Determine the (X, Y) coordinate at the center of the cell enclosing the given text.  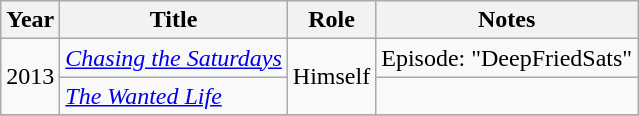
Role (331, 20)
Notes (507, 20)
The Wanted Life (174, 96)
Episode: "DeepFriedSats" (507, 58)
Year (30, 20)
2013 (30, 77)
Himself (331, 77)
Title (174, 20)
Chasing the Saturdays (174, 58)
